Return (X, Y) of the center of cell containing provided text 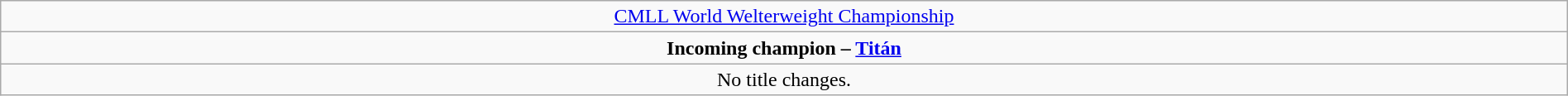
Incoming champion – Titán (784, 48)
CMLL World Welterweight Championship (784, 17)
No title changes. (784, 79)
